Find where the given text appears and provide that cell's center as (X, Y) coordinate. 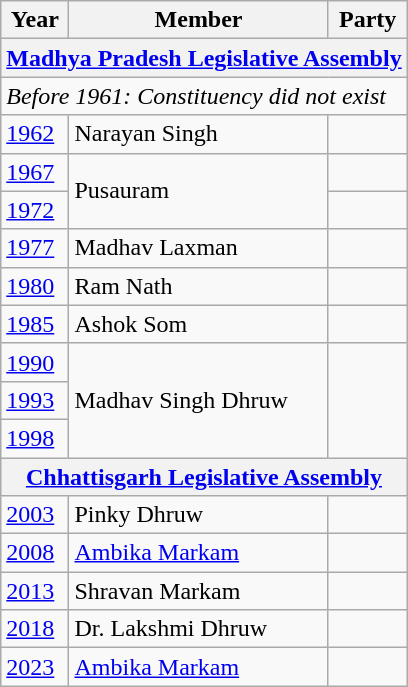
Ashok Som (198, 324)
Pinky Dhruw (198, 515)
1962 (35, 134)
1998 (35, 438)
Chhattisgarh Legislative Assembly (204, 477)
1985 (35, 324)
Dr. Lakshmi Dhruw (198, 629)
2018 (35, 629)
Narayan Singh (198, 134)
1967 (35, 172)
2023 (35, 667)
Party (368, 20)
2003 (35, 515)
Before 1961: Constituency did not exist (204, 96)
1977 (35, 248)
Year (35, 20)
Pusauram (198, 191)
Madhav Singh Dhruw (198, 400)
1993 (35, 400)
Madhav Laxman (198, 248)
1980 (35, 286)
1972 (35, 210)
Member (198, 20)
2013 (35, 591)
2008 (35, 553)
Madhya Pradesh Legislative Assembly (204, 58)
1990 (35, 362)
Ram Nath (198, 286)
Shravan Markam (198, 591)
